Scan for the cell matching the given text and deliver its (X, Y) coordinate at center. 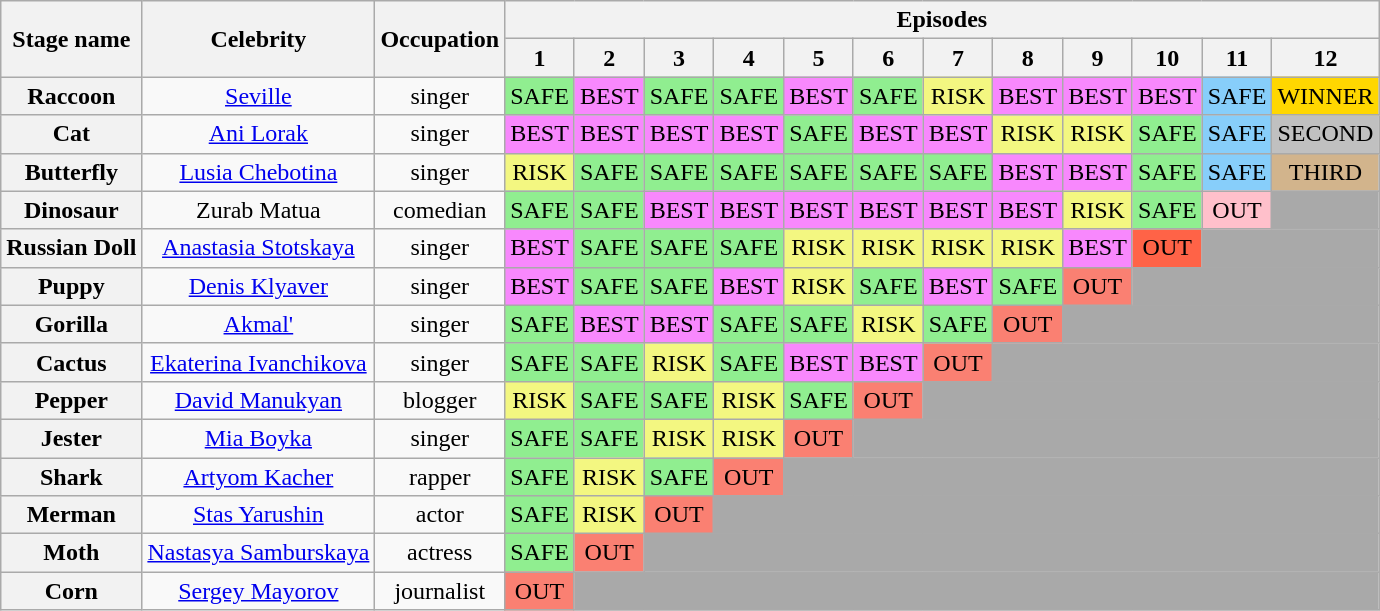
Jester (72, 438)
Artyom Kacher (258, 477)
Ekaterina Ivanchikova (258, 362)
Stage name (72, 39)
Corn (72, 591)
1 (540, 58)
actor (440, 515)
8 (1028, 58)
Lusia Chebotina (258, 172)
Sergey Mayorov (258, 591)
Cactus (72, 362)
actress (440, 553)
Gorilla (72, 324)
WINNER (1326, 96)
Nastasya Samburskaya (258, 553)
Butterfly (72, 172)
Celebrity (258, 39)
Dinosaur (72, 210)
THIRD (1326, 172)
Raccoon (72, 96)
6 (888, 58)
Ani Lorak (258, 134)
Stas Yarushin (258, 515)
Pepper (72, 400)
Puppy (72, 286)
10 (1167, 58)
Episodes (942, 20)
Occupation (440, 39)
David Manukyan (258, 400)
7 (958, 58)
blogger (440, 400)
Shark (72, 477)
12 (1326, 58)
3 (679, 58)
Mia Boyka (258, 438)
5 (819, 58)
Moth (72, 553)
comedian (440, 210)
rapper (440, 477)
4 (749, 58)
journalist (440, 591)
Denis Klyaver (258, 286)
2 (609, 58)
Seville (258, 96)
Merman (72, 515)
SECOND (1326, 134)
9 (1098, 58)
Cat (72, 134)
Anastasia Stotskaya (258, 248)
Zurab Matua (258, 210)
11 (1237, 58)
Russian Doll (72, 248)
Akmal' (258, 324)
